Determine the [x, y] coordinate at the center of the cell enclosing the given text.  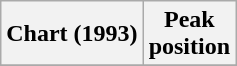
Peakposition [189, 34]
Chart (1993) [72, 34]
